Provide the (X, Y) coordinate of the cell's center where the given text is located.  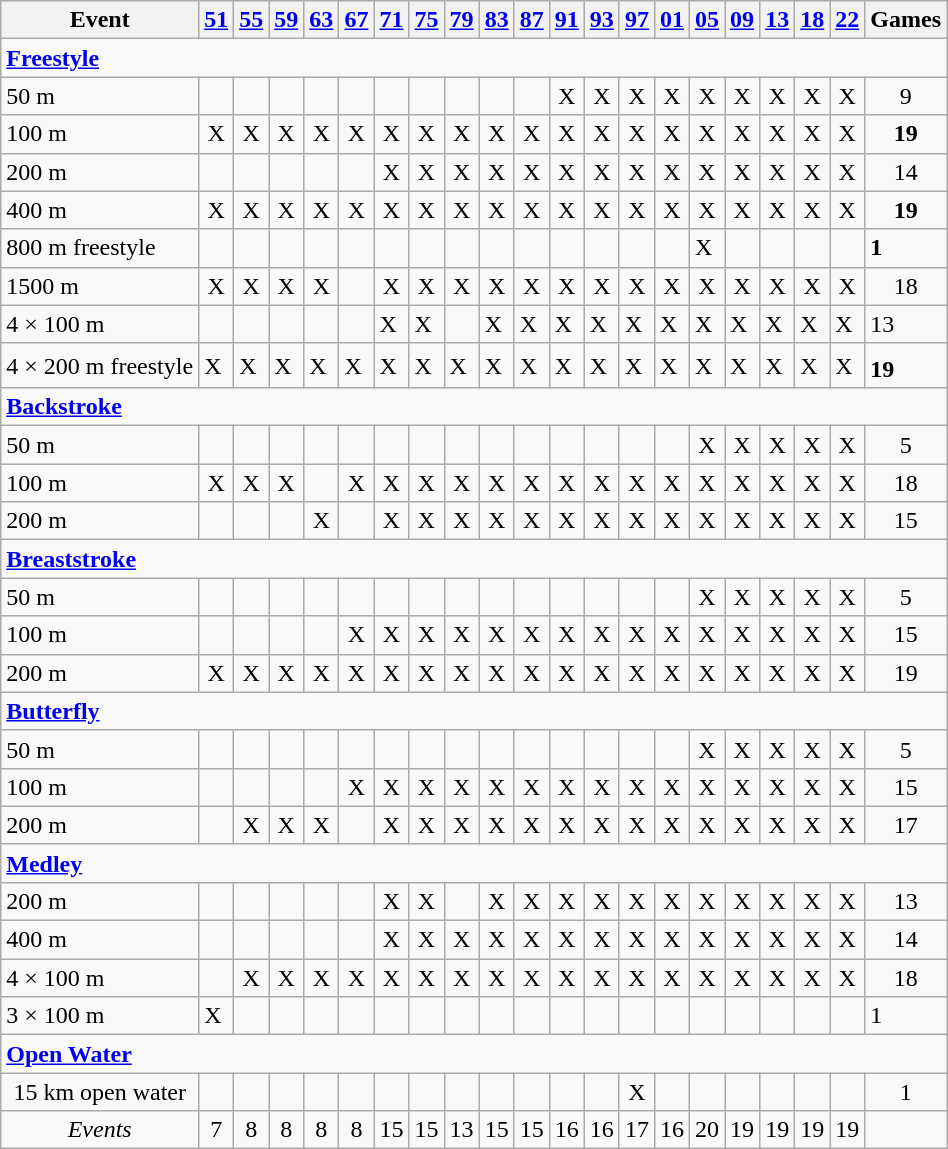
Event (100, 20)
7 (216, 1130)
97 (636, 20)
83 (496, 20)
Games (906, 20)
87 (532, 20)
09 (742, 20)
51 (216, 20)
800 m freestyle (100, 248)
93 (602, 20)
20 (708, 1130)
01 (672, 20)
Events (100, 1130)
59 (286, 20)
55 (252, 20)
05 (708, 20)
Backstroke (474, 407)
1500 m (100, 286)
22 (848, 20)
91 (566, 20)
Open Water (474, 1054)
4 × 200 m freestyle (100, 365)
Medley (474, 863)
75 (426, 20)
15 km open water (100, 1092)
67 (356, 20)
3 × 100 m (100, 1016)
9 (906, 96)
71 (392, 20)
Breaststroke (474, 559)
79 (462, 20)
63 (322, 20)
Butterfly (474, 711)
Freestyle (474, 58)
